Output the (X, Y) coordinate of the center of the cell containing the given text.  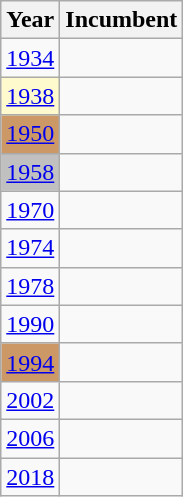
1938 (30, 96)
1978 (30, 286)
Incumbent (122, 20)
2018 (30, 477)
1994 (30, 362)
2006 (30, 438)
1958 (30, 172)
1970 (30, 210)
Year (30, 20)
1974 (30, 248)
2002 (30, 400)
1934 (30, 58)
1950 (30, 134)
1990 (30, 324)
